Determine the (X, Y) coordinate at the center of the cell enclosing the given text.  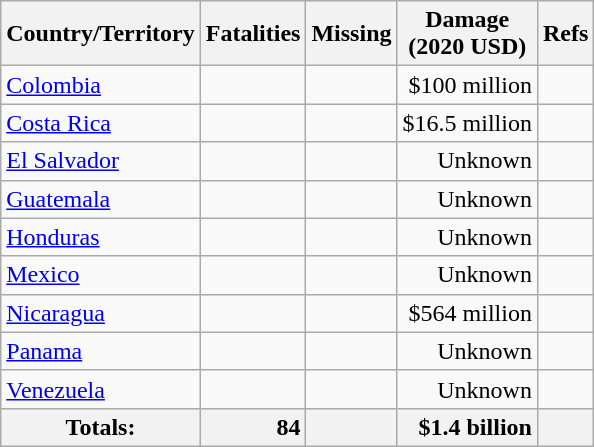
$1.4 billion (467, 427)
Venezuela (100, 389)
Damage(2020 USD) (467, 34)
Totals: (100, 427)
Costa Rica (100, 123)
$564 million (467, 313)
Colombia (100, 85)
Refs (565, 34)
Nicaragua (100, 313)
Missing (352, 34)
Honduras (100, 237)
84 (253, 427)
$16.5 million (467, 123)
Mexico (100, 275)
Country/Territory (100, 34)
Panama (100, 351)
Fatalities (253, 34)
El Salvador (100, 161)
$100 million (467, 85)
Guatemala (100, 199)
